Extract the (x, y) coordinate from the center of the cell holding the provided text.  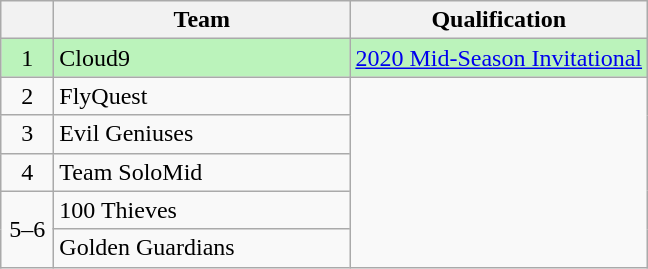
2020 Mid-Season Invitational (499, 58)
Qualification (499, 20)
3 (28, 134)
1 (28, 58)
2 (28, 96)
Team SoloMid (202, 172)
Cloud9 (202, 58)
100 Thieves (202, 210)
Evil Geniuses (202, 134)
5–6 (28, 229)
4 (28, 172)
FlyQuest (202, 96)
Golden Guardians (202, 248)
Team (202, 20)
